From the cell containing the given text, extract its center point as (x, y) coordinate. 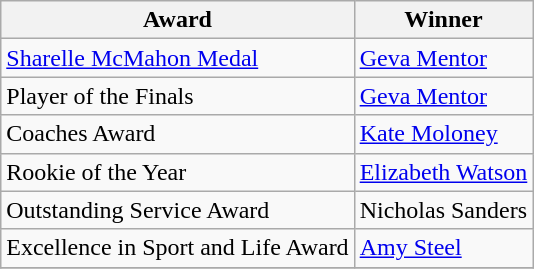
Nicholas Sanders (444, 210)
Award (178, 20)
Player of the Finals (178, 96)
Amy Steel (444, 248)
Excellence in Sport and Life Award (178, 248)
Sharelle McMahon Medal (178, 58)
Winner (444, 20)
Coaches Award (178, 134)
Outstanding Service Award (178, 210)
Elizabeth Watson (444, 172)
Kate Moloney (444, 134)
Rookie of the Year (178, 172)
